Determine the (x, y) coordinate at the center of the cell enclosing the given text.  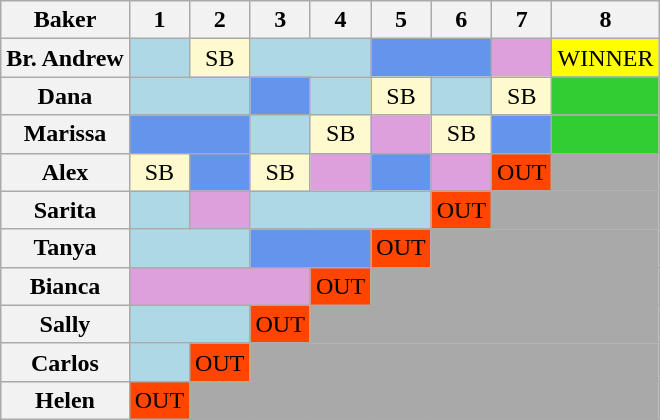
1 (159, 20)
7 (522, 20)
Br. Andrew (65, 58)
4 (340, 20)
Alex (65, 172)
6 (461, 20)
Tanya (65, 248)
Marissa (65, 134)
Helen (65, 400)
Baker (65, 20)
3 (280, 20)
WINNER (606, 58)
2 (220, 20)
Carlos (65, 362)
8 (606, 20)
Sarita (65, 210)
Dana (65, 96)
5 (401, 20)
Bianca (65, 286)
Sally (65, 324)
